Extract the (x, y) coordinate from the center of the cell holding the provided text.  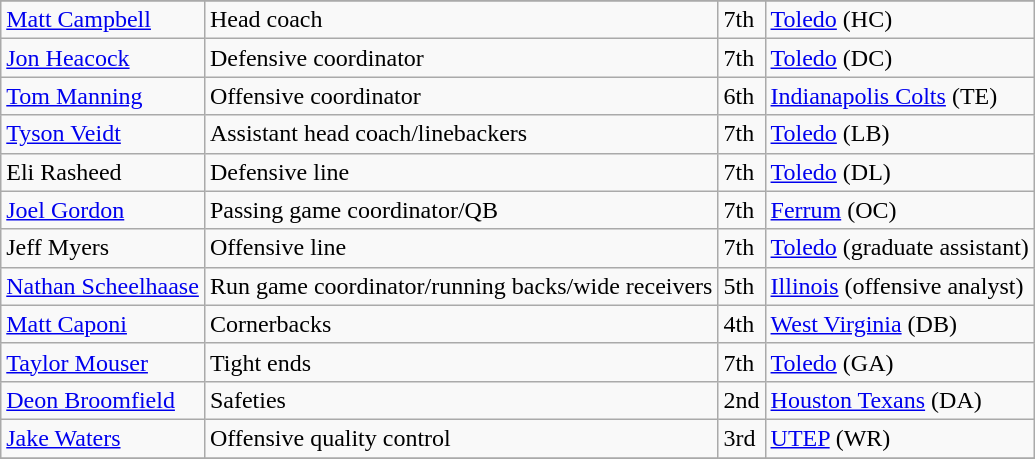
Indianapolis Colts (TE) (900, 96)
2nd (742, 400)
Illinois (offensive analyst) (900, 286)
Tight ends (461, 362)
Tyson Veidt (103, 134)
Taylor Mouser (103, 362)
4th (742, 324)
Offensive line (461, 248)
Matt Campbell (103, 20)
6th (742, 96)
Toledo (LB) (900, 134)
Jon Heacock (103, 58)
Passing game coordinator/QB (461, 210)
Offensive quality control (461, 438)
Houston Texans (DA) (900, 400)
Eli Rasheed (103, 172)
Toledo (DC) (900, 58)
Defensive coordinator (461, 58)
Tom Manning (103, 96)
Toledo (GA) (900, 362)
Jeff Myers (103, 248)
Run game coordinator/running backs/wide receivers (461, 286)
Safeties (461, 400)
Head coach (461, 20)
Deon Broomfield (103, 400)
West Virginia (DB) (900, 324)
Offensive coordinator (461, 96)
Toledo (HC) (900, 20)
5th (742, 286)
3rd (742, 438)
Nathan Scheelhaase (103, 286)
Toledo (DL) (900, 172)
Toledo (graduate assistant) (900, 248)
Cornerbacks (461, 324)
Defensive line (461, 172)
Jake Waters (103, 438)
Joel Gordon (103, 210)
UTEP (WR) (900, 438)
Ferrum (OC) (900, 210)
Assistant head coach/linebackers (461, 134)
Matt Caponi (103, 324)
